Return the [X, Y] coordinate for the center point of the cell that contains the specified text.  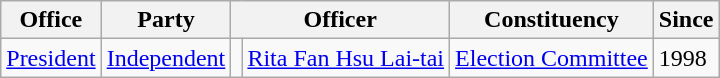
Officer [340, 20]
Rita Fan Hsu Lai-tai [346, 58]
Party [166, 20]
President [51, 58]
Constituency [552, 20]
1998 [686, 58]
Office [51, 20]
Since [686, 20]
Independent [166, 58]
Election Committee [552, 58]
